Extract the [X, Y] coordinate from the center of the cell holding the provided text.  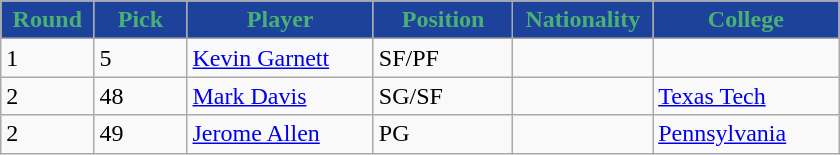
Pennsylvania [746, 134]
Nationality [583, 20]
5 [140, 58]
PG [443, 134]
1 [48, 58]
Round [48, 20]
49 [140, 134]
Texas Tech [746, 96]
Mark Davis [280, 96]
SF/PF [443, 58]
Position [443, 20]
Kevin Garnett [280, 58]
Jerome Allen [280, 134]
Player [280, 20]
Pick [140, 20]
College [746, 20]
SG/SF [443, 96]
48 [140, 96]
